For the text-containing cell, return its midpoint in [x, y] coordinate format. 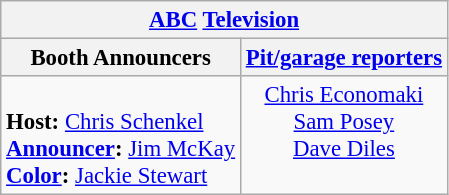
Pit/garage reporters [344, 58]
ABC Television [224, 20]
Host: Chris Schenkel Announcer: Jim McKay Color: Jackie Stewart [121, 136]
Chris EconomakiSam PoseyDave Diles [344, 136]
Booth Announcers [121, 58]
